Pinpoint the cell where the given text exists, returning its (x, y) midpoint coordinate. 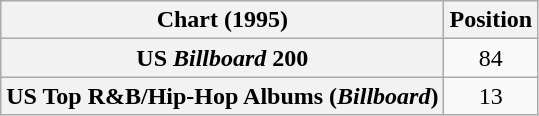
84 (491, 58)
US Top R&B/Hip-Hop Albums (Billboard) (222, 96)
13 (491, 96)
US Billboard 200 (222, 58)
Chart (1995) (222, 20)
Position (491, 20)
